Determine the (X, Y) coordinate at the center of the cell enclosing the given text.  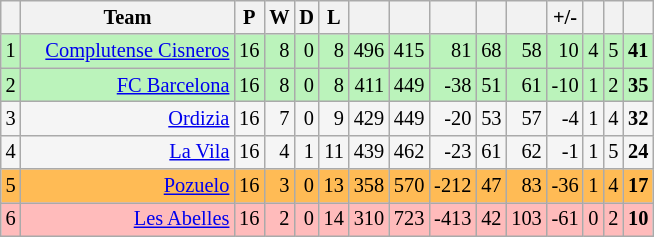
24 (638, 152)
35 (638, 85)
7 (279, 118)
62 (526, 152)
41 (638, 51)
-10 (566, 85)
-38 (452, 85)
58 (526, 51)
13 (334, 186)
14 (334, 219)
D (306, 17)
103 (526, 219)
358 (369, 186)
496 (369, 51)
-413 (452, 219)
-4 (566, 118)
310 (369, 219)
FC Barcelona (128, 85)
Complutense Cisneros (128, 51)
83 (526, 186)
Ordizia (128, 118)
-61 (566, 219)
32 (638, 118)
11 (334, 152)
+/- (566, 17)
Les Abelles (128, 219)
53 (491, 118)
411 (369, 85)
-20 (452, 118)
81 (452, 51)
415 (409, 51)
Team (128, 17)
47 (491, 186)
Pozuelo (128, 186)
6 (11, 219)
-36 (566, 186)
439 (369, 152)
462 (409, 152)
42 (491, 219)
57 (526, 118)
W (279, 17)
9 (334, 118)
-1 (566, 152)
570 (409, 186)
429 (369, 118)
La Vila (128, 152)
L (334, 17)
17 (638, 186)
-23 (452, 152)
-212 (452, 186)
723 (409, 219)
68 (491, 51)
51 (491, 85)
P (249, 17)
